Determine the (x, y) coordinate at the center of the cell enclosing the given text.  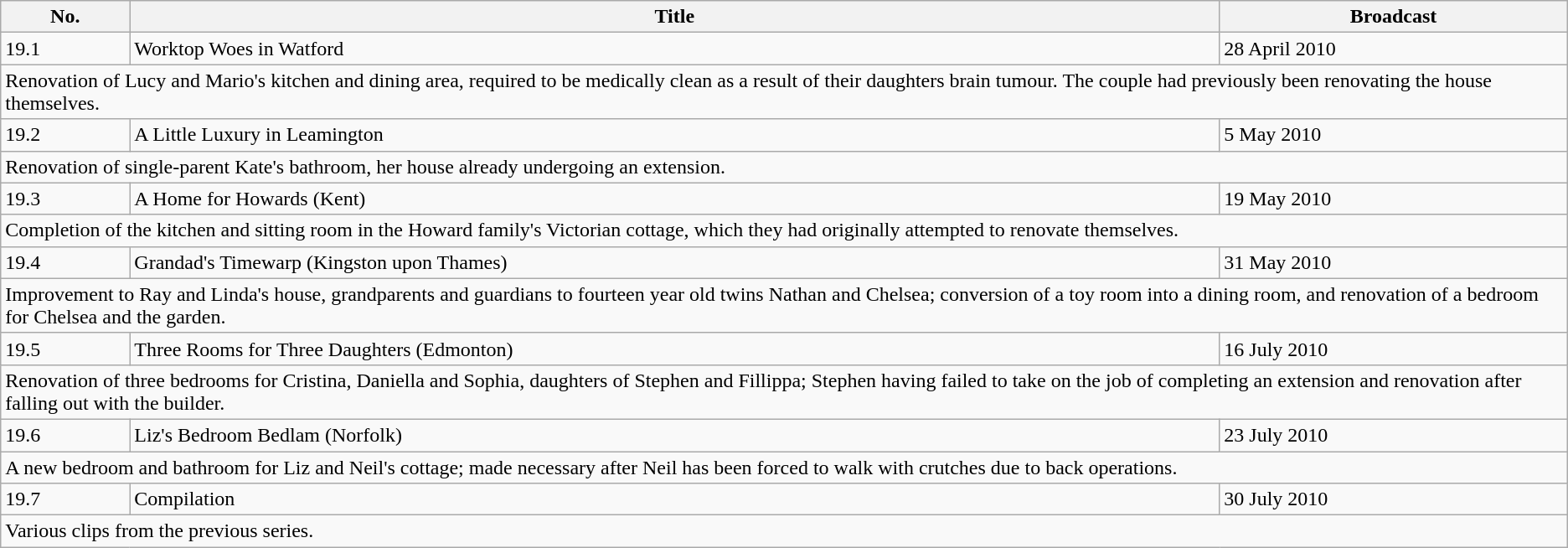
Worktop Woes in Watford (675, 49)
Three Rooms for Three Daughters (Edmonton) (675, 349)
Liz's Bedroom Bedlam (Norfolk) (675, 435)
19.3 (65, 199)
Broadcast (1394, 17)
No. (65, 17)
A new bedroom and bathroom for Liz and Neil's cottage; made necessary after Neil has been forced to walk with crutches due to back operations. (784, 467)
16 July 2010 (1394, 349)
19.1 (65, 49)
19.7 (65, 499)
19.2 (65, 135)
A Little Luxury in Leamington (675, 135)
19 May 2010 (1394, 199)
31 May 2010 (1394, 262)
28 April 2010 (1394, 49)
19.5 (65, 349)
30 July 2010 (1394, 499)
5 May 2010 (1394, 135)
Various clips from the previous series. (784, 531)
23 July 2010 (1394, 435)
Completion of the kitchen and sitting room in the Howard family's Victorian cottage, which they had originally attempted to renovate themselves. (784, 230)
Renovation of single-parent Kate's bathroom, her house already undergoing an extension. (784, 167)
Title (675, 17)
19.4 (65, 262)
Grandad's Timewarp (Kingston upon Thames) (675, 262)
19.6 (65, 435)
Compilation (675, 499)
A Home for Howards (Kent) (675, 199)
